Provide the (x, y) coordinate of the cell's center where the given text is located.  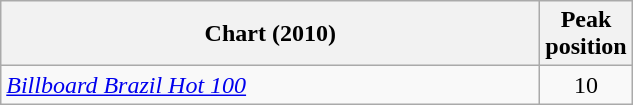
10 (586, 85)
Peakposition (586, 34)
Billboard Brazil Hot 100 (270, 85)
Chart (2010) (270, 34)
